Output the [x, y] coordinate of the center of the cell containing the given text.  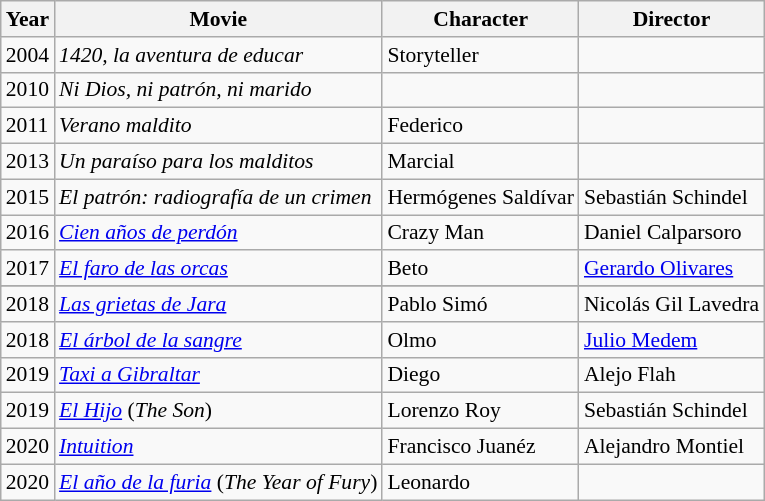
2011 [28, 126]
El patrón: radiografía de un crimen [218, 197]
Character [480, 19]
Hermógenes Saldívar [480, 197]
Intuition [218, 447]
2013 [28, 162]
Olmo [480, 340]
1420, la aventura de educar [218, 55]
Taxi a Gibraltar [218, 375]
Diego [480, 375]
Leonardo [480, 482]
Movie [218, 19]
Year [28, 19]
Pablo Simó [480, 304]
El faro de las orcas [218, 269]
2004 [28, 55]
Beto [480, 269]
Federico [480, 126]
Verano maldito [218, 126]
Lorenzo Roy [480, 411]
El año de la furia (The Year of Fury) [218, 482]
Alejo Flah [672, 375]
Las grietas de Jara [218, 304]
El Hijo (The Son) [218, 411]
Storyteller [480, 55]
Cien años de perdón [218, 233]
Un paraíso para los malditos [218, 162]
Alejandro Montiel [672, 447]
Julio Medem [672, 340]
Director [672, 19]
Gerardo Olivares [672, 269]
Ni Dios, ni patrón, ni marido [218, 90]
Marcial [480, 162]
2016 [28, 233]
Nicolás Gil Lavedra [672, 304]
Daniel Calparsoro [672, 233]
Crazy Man [480, 233]
2017 [28, 269]
2010 [28, 90]
Francisco Juanéz [480, 447]
El árbol de la sangre [218, 340]
2015 [28, 197]
